Identify which cell holds the provided text, then report its (x, y) central coordinate. 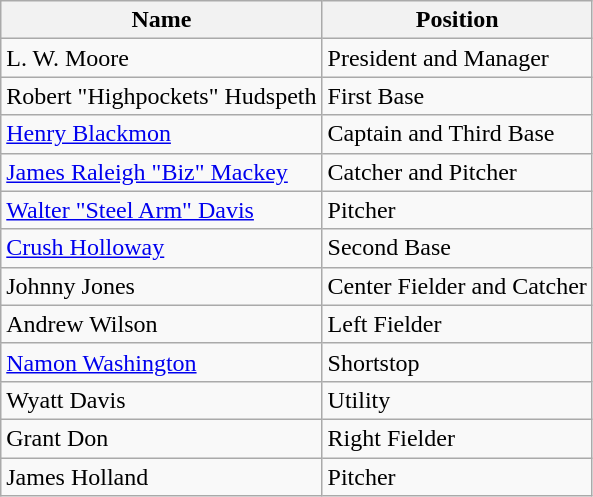
Shortstop (457, 362)
Crush Holloway (162, 248)
Robert "Highpockets" Hudspeth (162, 96)
Wyatt Davis (162, 400)
Position (457, 20)
First Base (457, 96)
Name (162, 20)
Center Fielder and Catcher (457, 286)
L. W. Moore (162, 58)
Henry Blackmon (162, 134)
Walter "Steel Arm" Davis (162, 210)
Second Base (457, 248)
Left Fielder (457, 324)
James Holland (162, 477)
Andrew Wilson (162, 324)
Captain and Third Base (457, 134)
Johnny Jones (162, 286)
Grant Don (162, 438)
Namon Washington (162, 362)
Utility (457, 400)
President and Manager (457, 58)
Catcher and Pitcher (457, 172)
Right Fielder (457, 438)
James Raleigh "Biz" Mackey (162, 172)
